Return (x, y) of the center of cell containing provided text 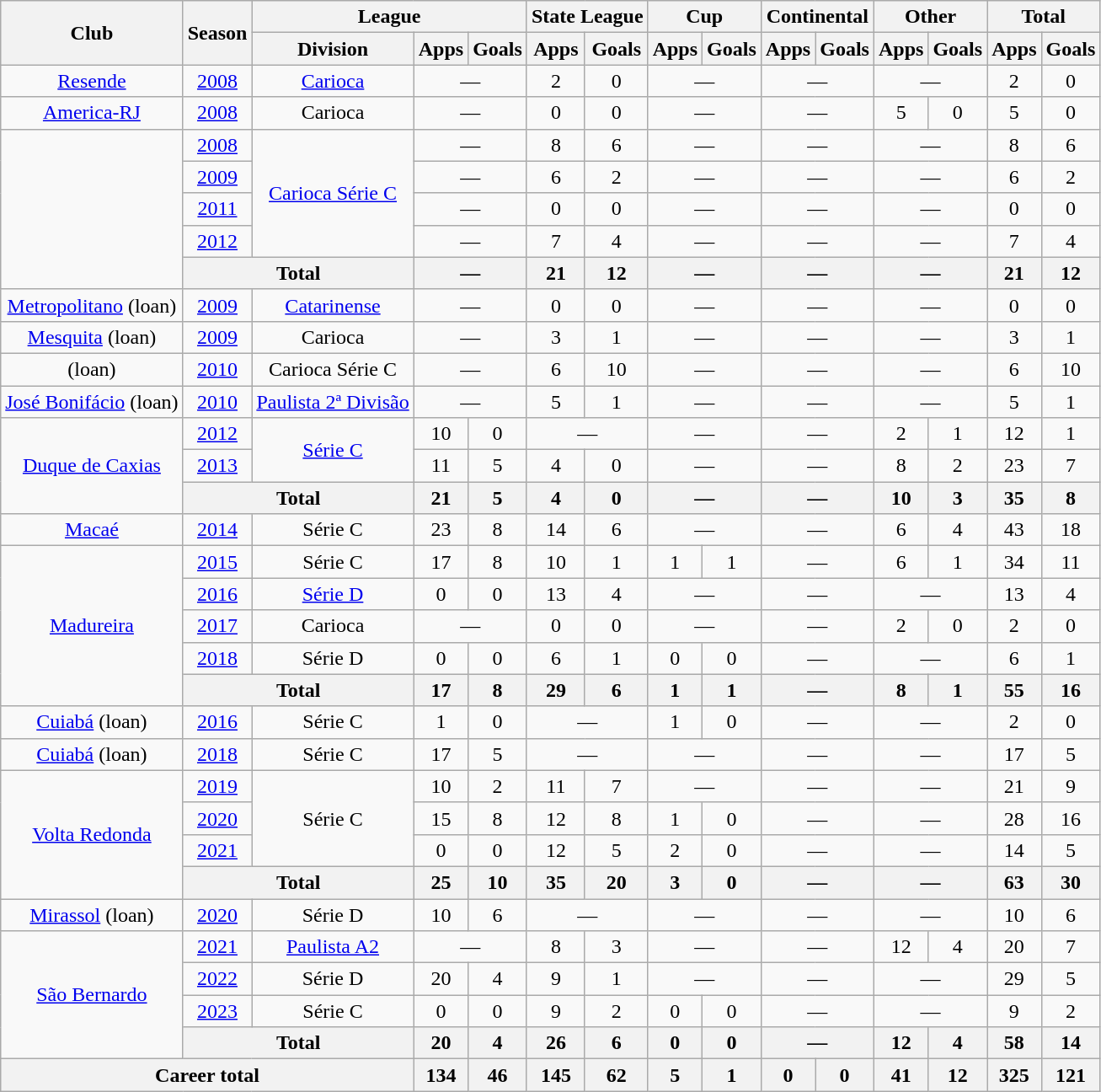
28 (1014, 818)
Metropolitano (loan) (92, 305)
Season (217, 33)
145 (556, 1075)
41 (901, 1075)
League (389, 17)
2015 (217, 562)
2019 (217, 786)
2017 (217, 626)
Duque de Caxias (92, 466)
José Bonifácio (loan) (92, 402)
Resende (92, 81)
Madureira (92, 626)
121 (1071, 1075)
São Bernardo (92, 995)
2013 (217, 466)
Macaé (92, 530)
2011 (217, 209)
Catarinense (333, 305)
Paulista A2 (333, 947)
26 (556, 1043)
25 (441, 882)
Other (930, 17)
Mirassol (loan) (92, 914)
18 (1071, 530)
State League (587, 17)
Volta Redonda (92, 834)
325 (1014, 1075)
62 (617, 1075)
34 (1014, 562)
2014 (217, 530)
55 (1014, 690)
2022 (217, 979)
Mesquita (loan) (92, 337)
(loan) (92, 369)
Club (92, 33)
134 (441, 1075)
15 (441, 818)
46 (498, 1075)
America-RJ (92, 113)
43 (1014, 530)
63 (1014, 882)
2023 (217, 1011)
Division (333, 49)
Career total (207, 1075)
58 (1014, 1043)
Continental (817, 17)
Paulista 2ª Divisão (333, 402)
30 (1071, 882)
Cup (704, 17)
